Extract the [X, Y] coordinate from the center of the cell holding the provided text.  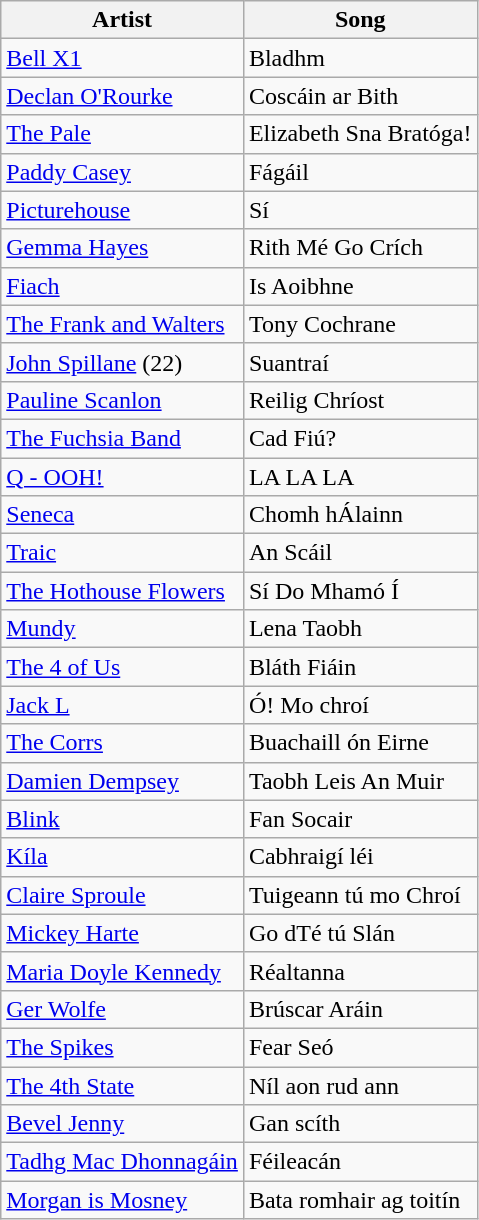
Chomh hÁlainn [360, 515]
Bladhm [360, 58]
Jack L [122, 705]
The 4th State [122, 1085]
Kíla [122, 857]
Morgan is Mosney [122, 1200]
Elizabeth Sna Bratóga! [360, 134]
An Scáil [360, 553]
Tony Cochrane [360, 324]
Fan Socair [360, 819]
Bata romhair ag toitín [360, 1200]
Blink [122, 819]
Pauline Scanlon [122, 400]
Cad Fiú? [360, 438]
Reilig Chríost [360, 400]
Lena Taobh [360, 629]
Suantraí [360, 362]
Fágáil [360, 172]
The Spikes [122, 1047]
Declan O'Rourke [122, 96]
Féileacán [360, 1162]
Tuigeann tú mo Chroí [360, 895]
The Corrs [122, 743]
Seneca [122, 515]
Bell X1 [122, 58]
The Frank and Walters [122, 324]
Fear Seó [360, 1047]
Sí [360, 210]
Tadhg Mac Dhonnagáin [122, 1162]
Picturehouse [122, 210]
Damien Dempsey [122, 781]
Gan scíth [360, 1124]
Mickey Harte [122, 933]
Buachaill ón Eirne [360, 743]
The Hothouse Flowers [122, 591]
Ger Wolfe [122, 1009]
Taobh Leis An Muir [360, 781]
Gemma Hayes [122, 248]
The Fuchsia Band [122, 438]
John Spillane (22) [122, 362]
Coscáin ar Bith [360, 96]
The 4 of Us [122, 667]
Sí Do Mhamó Í [360, 591]
Artist [122, 20]
Bevel Jenny [122, 1124]
Níl aon rud ann [360, 1085]
Is Aoibhne [360, 286]
Traic [122, 553]
Mundy [122, 629]
Brúscar Aráin [360, 1009]
Bláth Fiáin [360, 667]
Maria Doyle Kennedy [122, 971]
Fiach [122, 286]
Rith Mé Go Crích [360, 248]
The Pale [122, 134]
Réaltanna [360, 971]
Ó! Mo chroí [360, 705]
LA LA LA [360, 477]
Song [360, 20]
Cabhraigí léi [360, 857]
Claire Sproule [122, 895]
Go dTé tú Slán [360, 933]
Q - OOH! [122, 477]
Paddy Casey [122, 172]
